Output the [x, y] coordinate of the center of the cell containing the given text.  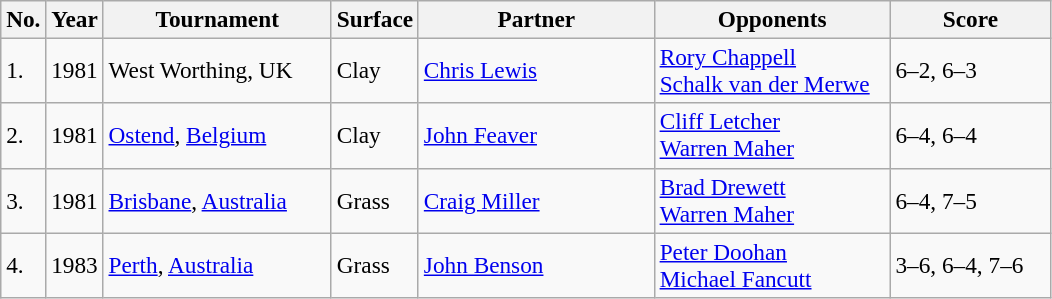
Perth, Australia [217, 264]
3. [24, 200]
Peter Doohan Michael Fancutt [772, 264]
Score [970, 19]
Tournament [217, 19]
West Worthing, UK [217, 70]
Partner [536, 19]
3–6, 6–4, 7–6 [970, 264]
Year [74, 19]
John Benson [536, 264]
Brad Drewett Warren Maher [772, 200]
4. [24, 264]
Brisbane, Australia [217, 200]
Chris Lewis [536, 70]
Cliff Letcher Warren Maher [772, 136]
John Feaver [536, 136]
Craig Miller [536, 200]
6–4, 7–5 [970, 200]
Ostend, Belgium [217, 136]
6–4, 6–4 [970, 136]
6–2, 6–3 [970, 70]
Opponents [772, 19]
1983 [74, 264]
1. [24, 70]
Rory Chappell Schalk van der Merwe [772, 70]
Surface [374, 19]
No. [24, 19]
2. [24, 136]
